Scan for the cell matching the given text and deliver its (X, Y) coordinate at center. 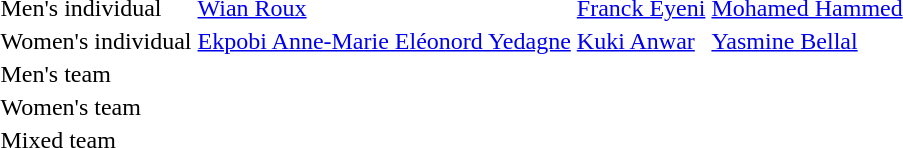
Kuki Anwar (641, 41)
Ekpobi Anne-Marie Eléonord Yedagne (384, 41)
